Find where the given text appears and provide that cell's center as [X, Y] coordinate. 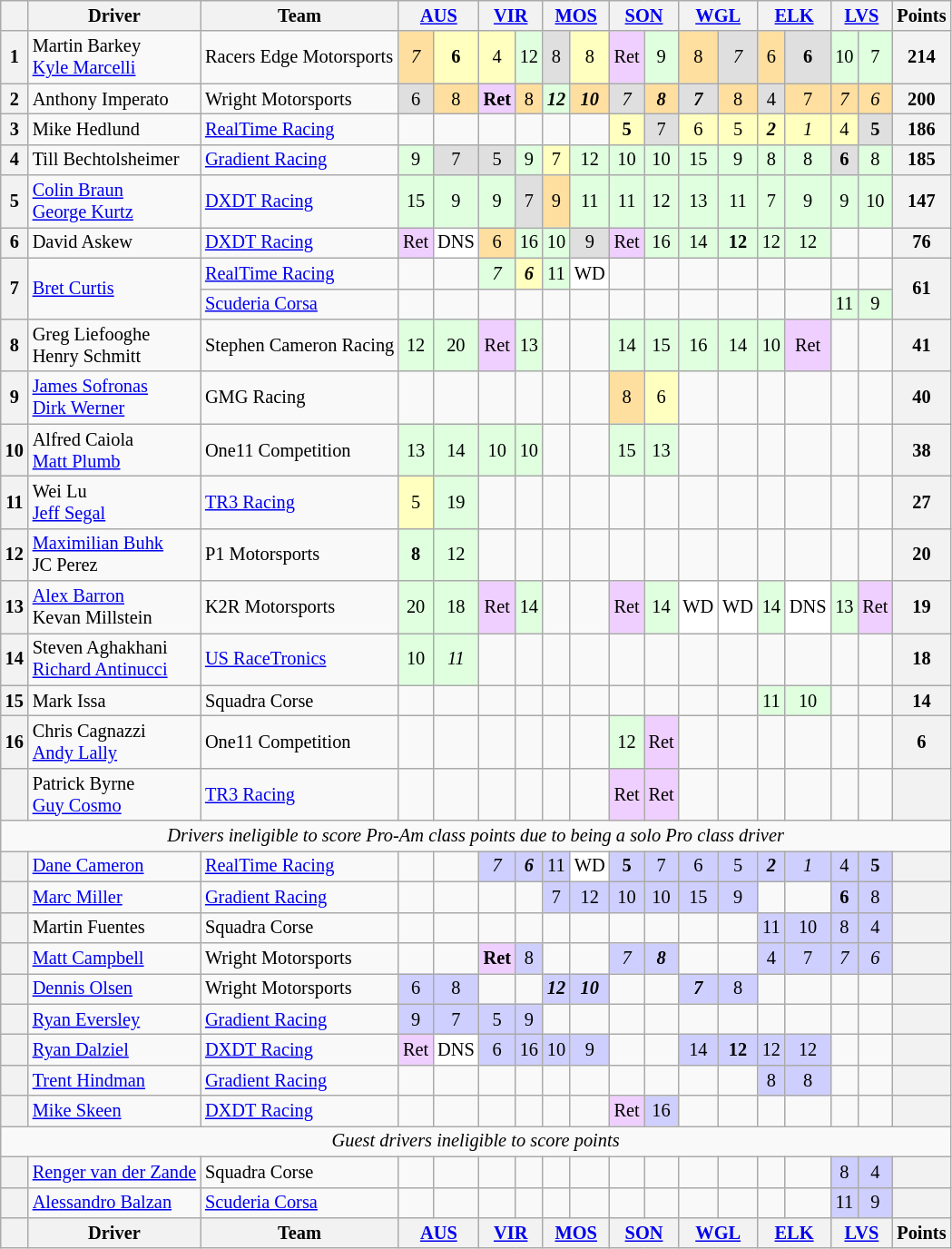
Dennis Olsen [114, 988]
Drivers ineligible to score Pro-Am class points due to being a solo Pro class driver [476, 836]
27 [921, 502]
Alfred Caiola Matt Plumb [114, 450]
Anthony Imperato [114, 99]
147 [921, 202]
Mark Issa [114, 701]
James Sofronas Dirk Werner [114, 398]
Matt Campbell [114, 958]
Colin Braun George Kurtz [114, 202]
214 [921, 57]
Dane Cameron [114, 866]
Stephen Cameron Racing [299, 345]
Chris Cagnazzi Andy Lally [114, 742]
Patrick Byrne Guy Cosmo [114, 794]
Steven Aghakhani Richard Antinucci [114, 659]
Ryan Dalziel [114, 1049]
Alessandro Balzan [114, 1203]
Guest drivers ineligible to score points [476, 1141]
61 [921, 289]
Till Bechtolsheimer [114, 160]
Maximilian Buhk JC Perez [114, 555]
Bret Curtis [114, 289]
Racers Edge Motorsports [299, 57]
David Askew [114, 242]
40 [921, 398]
Wei Lu Jeff Segal [114, 502]
Marc Miller [114, 897]
185 [921, 160]
P1 Motorsports [299, 555]
K2R Motorsports [299, 607]
Mike Hedlund [114, 129]
Alex Barron Kevan Millstein [114, 607]
Ryan Eversley [114, 1019]
Martin Barkey Kyle Marcelli [114, 57]
Mike Skeen [114, 1111]
186 [921, 129]
Martin Fuentes [114, 928]
Greg Liefooghe Henry Schmitt [114, 345]
US RaceTronics [299, 659]
200 [921, 99]
41 [921, 345]
GMG Racing [299, 398]
Renger van der Zande [114, 1172]
Trent Hindman [114, 1080]
3 [15, 129]
38 [921, 450]
76 [921, 242]
